Detect which cell encompasses the target text, then output its [x, y] center coordinate. 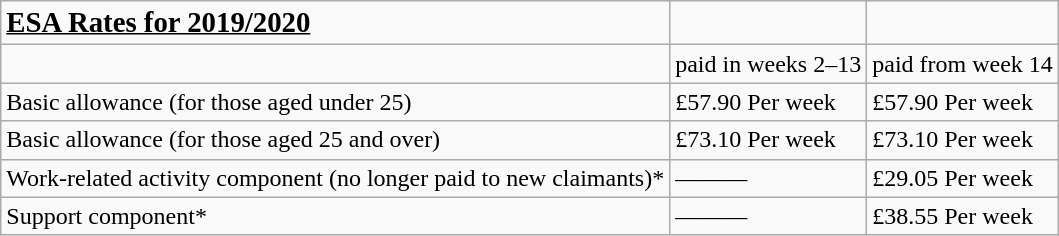
paid in weeks 2–13 [768, 64]
Support component* [336, 216]
Basic allowance (for those aged under 25) [336, 102]
Basic allowance (for those aged 25 and over) [336, 140]
ESA Rates for 2019/2020 [336, 23]
£38.55 Per week [963, 216]
paid from week 14 [963, 64]
£29.05 Per week [963, 178]
Work-related activity component (no longer paid to new claimants)* [336, 178]
